Pinpoint the cell where the given text exists, returning its (X, Y) midpoint coordinate. 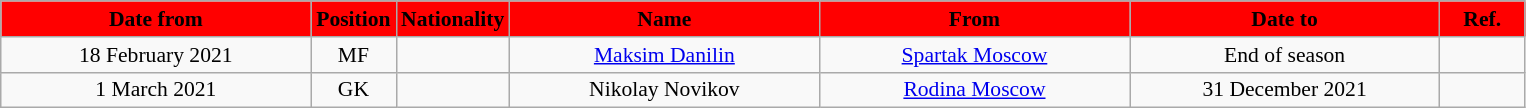
Name (664, 19)
Nationality (452, 19)
End of season (1285, 55)
Position (354, 19)
1 March 2021 (156, 90)
GK (354, 90)
Date to (1285, 19)
Ref. (1482, 19)
31 December 2021 (1285, 90)
MF (354, 55)
From (974, 19)
Date from (156, 19)
Nikolay Novikov (664, 90)
Maksim Danilin (664, 55)
18 February 2021 (156, 55)
Rodina Moscow (974, 90)
Spartak Moscow (974, 55)
